From the cell containing the given text, extract its center point as (x, y) coordinate. 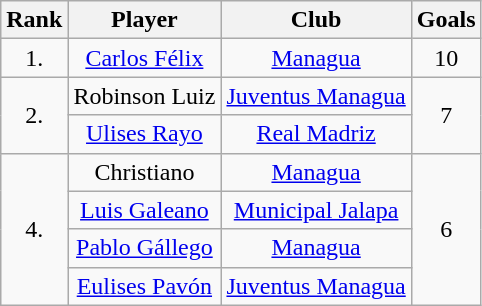
Player (144, 20)
2. (34, 115)
Club (316, 20)
Rank (34, 20)
Pablo Gállego (144, 248)
Christiano (144, 172)
4. (34, 229)
Ulises Rayo (144, 134)
1. (34, 58)
Real Madriz (316, 134)
Municipal Jalapa (316, 210)
Luis Galeano (144, 210)
7 (446, 115)
Goals (446, 20)
10 (446, 58)
Carlos Félix (144, 58)
6 (446, 229)
Eulises Pavón (144, 286)
Robinson Luiz (144, 96)
